Return [X, Y] of the center of cell containing provided text 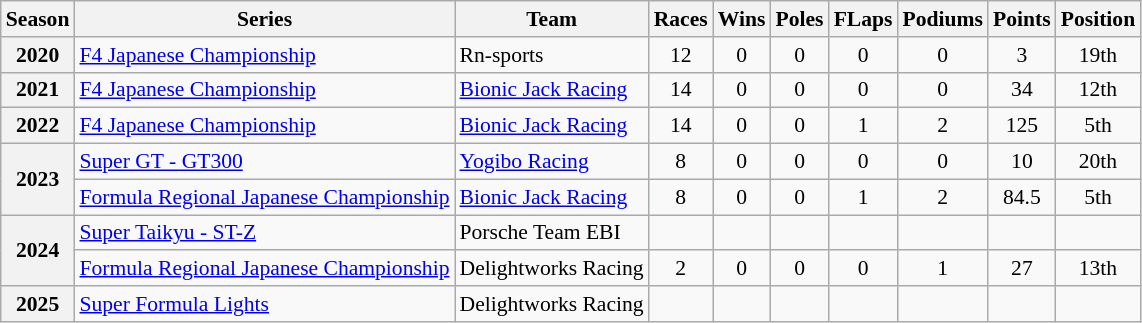
2020 [38, 55]
Points [1022, 19]
125 [1022, 126]
Team [551, 19]
12 [681, 55]
Wins [742, 19]
Yogibo Racing [551, 162]
19th [1098, 55]
2023 [38, 180]
3 [1022, 55]
2022 [38, 126]
2025 [38, 304]
Series [264, 19]
FLaps [864, 19]
Porsche Team EBI [551, 233]
10 [1022, 162]
12th [1098, 90]
27 [1022, 269]
20th [1098, 162]
Races [681, 19]
13th [1098, 269]
Super Taikyu - ST-Z [264, 233]
34 [1022, 90]
84.5 [1022, 197]
Poles [799, 19]
2021 [38, 90]
Season [38, 19]
Podiums [944, 19]
2024 [38, 250]
Super Formula Lights [264, 304]
Super GT - GT300 [264, 162]
Position [1098, 19]
Rn-sports [551, 55]
